Locate the cell with the specified text and output its [X, Y] center coordinate. 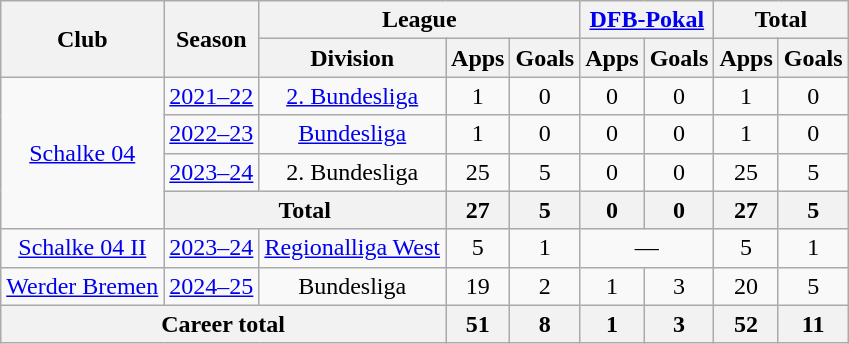
20 [746, 286]
51 [478, 324]
8 [545, 324]
19 [478, 286]
Werder Bremen [82, 286]
Schalke 04 II [82, 248]
2 [545, 286]
Schalke 04 [82, 153]
2021–22 [212, 96]
Regionalliga West [352, 248]
Division [352, 58]
League [420, 20]
2022–23 [212, 134]
52 [746, 324]
— [647, 248]
Club [82, 39]
Season [212, 39]
2024–25 [212, 286]
Career total [224, 324]
DFB-Pokal [647, 20]
11 [813, 324]
